Provide the [x, y] coordinate of the cell's center where the given text is located.  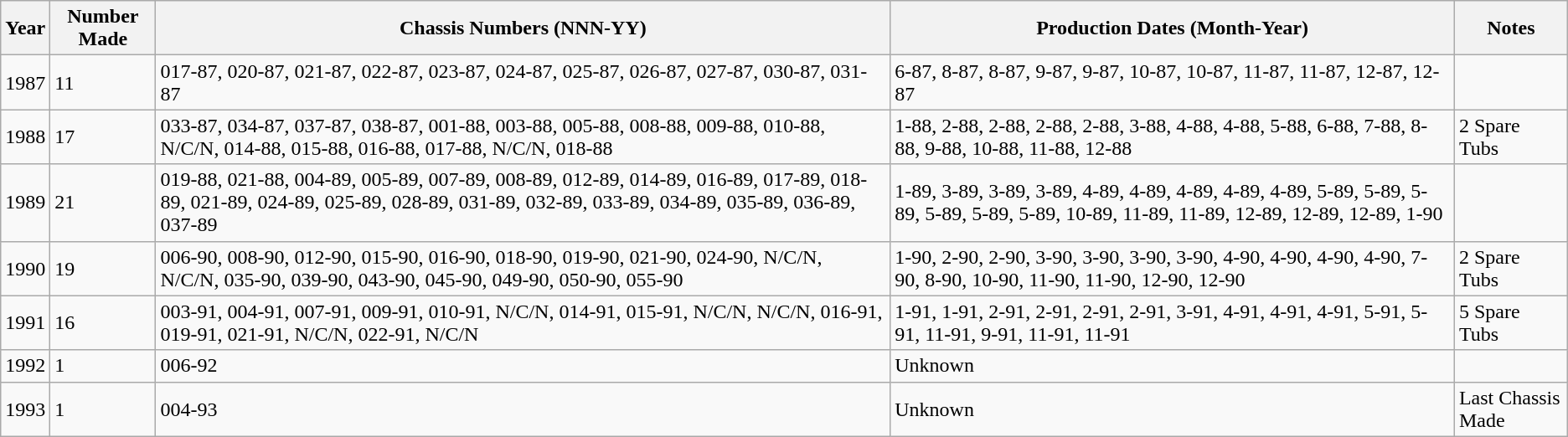
006-92 [523, 366]
1987 [25, 82]
1993 [25, 409]
5 Spare Tubs [1511, 323]
1-88, 2-88, 2-88, 2-88, 2-88, 3-88, 4-88, 4-88, 5-88, 6-88, 7-88, 8-88, 9-88, 10-88, 11-88, 12-88 [1173, 137]
033-87, 034-87, 037-87, 038-87, 001-88, 003-88, 005-88, 008-88, 009-88, 010-88, N/C/N, 014-88, 015-88, 016-88, 017-88, N/C/N, 018-88 [523, 137]
Last Chassis Made [1511, 409]
Year [25, 28]
1988 [25, 137]
1990 [25, 268]
017-87, 020-87, 021-87, 022-87, 023-87, 024-87, 025-87, 026-87, 027-87, 030-87, 031-87 [523, 82]
21 [103, 203]
11 [103, 82]
Chassis Numbers (NNN-YY) [523, 28]
6-87, 8-87, 8-87, 9-87, 9-87, 10-87, 10-87, 11-87, 11-87, 12-87, 12-87 [1173, 82]
17 [103, 137]
1991 [25, 323]
Notes [1511, 28]
1989 [25, 203]
1-91, 1-91, 2-91, 2-91, 2-91, 2-91, 3-91, 4-91, 4-91, 4-91, 5-91, 5-91, 11-91, 9-91, 11-91, 11-91 [1173, 323]
003-91, 004-91, 007-91, 009-91, 010-91, N/C/N, 014-91, 015-91, N/C/N, N/C/N, 016-91, 019-91, 021-91, N/C/N, 022-91, N/C/N [523, 323]
Production Dates (Month-Year) [1173, 28]
1992 [25, 366]
004-93 [523, 409]
Number Made [103, 28]
19 [103, 268]
1-89, 3-89, 3-89, 3-89, 4-89, 4-89, 4-89, 4-89, 4-89, 5-89, 5-89, 5-89, 5-89, 5-89, 5-89, 10-89, 11-89, 11-89, 12-89, 12-89, 12-89, 1-90 [1173, 203]
1-90, 2-90, 2-90, 3-90, 3-90, 3-90, 3-90, 4-90, 4-90, 4-90, 4-90, 7-90, 8-90, 10-90, 11-90, 11-90, 12-90, 12-90 [1173, 268]
16 [103, 323]
006-90, 008-90, 012-90, 015-90, 016-90, 018-90, 019-90, 021-90, 024-90, N/C/N, N/C/N, 035-90, 039-90, 043-90, 045-90, 049-90, 050-90, 055-90 [523, 268]
